Detect which cell encompasses the target text, then output its (X, Y) center coordinate. 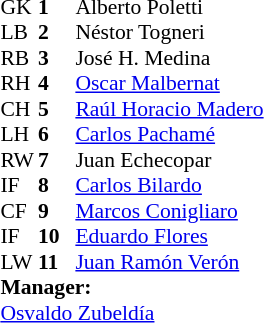
CH (19, 109)
Juan Ramón Verón (169, 262)
Carlos Pachamé (169, 135)
3 (57, 58)
Carlos Bilardo (169, 185)
8 (57, 185)
RB (19, 58)
LW (19, 262)
10 (57, 237)
LB (19, 33)
2 (57, 33)
Marcos Conigliaro (169, 211)
4 (57, 83)
RH (19, 83)
Juan Echecopar (169, 160)
RW (19, 160)
7 (57, 160)
José H. Medina (169, 58)
11 (57, 262)
6 (57, 135)
5 (57, 109)
Raúl Horacio Madero (169, 109)
9 (57, 211)
Néstor Togneri (169, 33)
Manager: (132, 287)
Oscar Malbernat (169, 83)
LH (19, 135)
Eduardo Flores (169, 237)
CF (19, 211)
